Return (X, Y) of the center of cell containing provided text 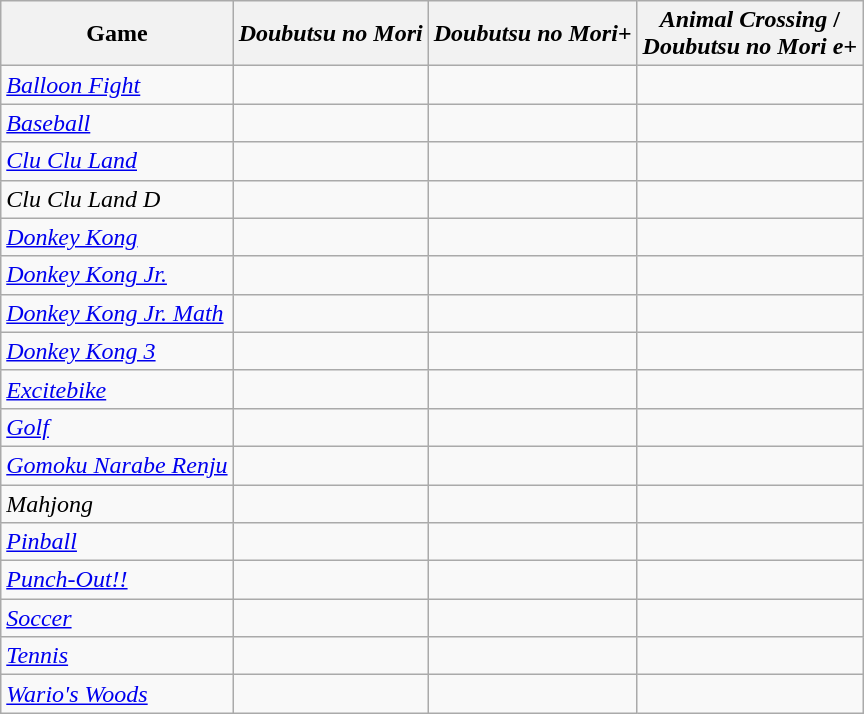
Tennis (117, 656)
Game (117, 34)
Clu Clu Land (117, 161)
Donkey Kong Jr. Math (117, 313)
Donkey Kong (117, 237)
Doubutsu no Mori+ (532, 34)
Soccer (117, 618)
Clu Clu Land D (117, 199)
Mahjong (117, 503)
Golf (117, 427)
Gomoku Narabe Renju (117, 465)
Balloon Fight (117, 85)
Doubutsu no Mori (330, 34)
Animal Crossing / Doubutsu no Mori e+ (750, 34)
Wario's Woods (117, 694)
Donkey Kong 3 (117, 351)
Pinball (117, 542)
Excitebike (117, 389)
Baseball (117, 123)
Punch-Out!! (117, 580)
Donkey Kong Jr. (117, 275)
